Identify which cell holds the provided text, then report its (x, y) central coordinate. 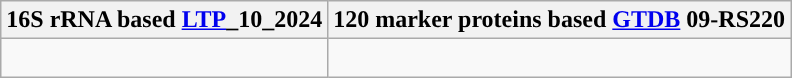
120 marker proteins based GTDB 09-RS220 (560, 20)
16S rRNA based LTP_10_2024 (164, 20)
